Determine the [x, y] coordinate at the center of the cell enclosing the given text.  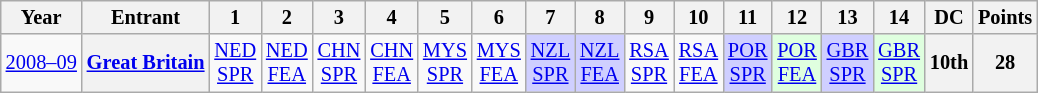
12 [796, 17]
DC [949, 17]
11 [748, 17]
10th [949, 63]
PORFEA [796, 63]
NZLSPR [550, 63]
NZLFEA [600, 63]
6 [499, 17]
7 [550, 17]
10 [698, 17]
13 [848, 17]
RSASPR [648, 63]
RSAFEA [698, 63]
2 [287, 17]
NEDFEA [287, 63]
CHNFEA [392, 63]
CHNSPR [340, 63]
NEDSPR [235, 63]
9 [648, 17]
5 [445, 17]
8 [600, 17]
28 [1005, 63]
PORSPR [748, 63]
MYSFEA [499, 63]
Year [42, 17]
Great Britain [146, 63]
3 [340, 17]
2008–09 [42, 63]
Points [1005, 17]
4 [392, 17]
1 [235, 17]
Entrant [146, 17]
14 [899, 17]
MYSSPR [445, 63]
